Identify which cell holds the provided text, then report its (x, y) central coordinate. 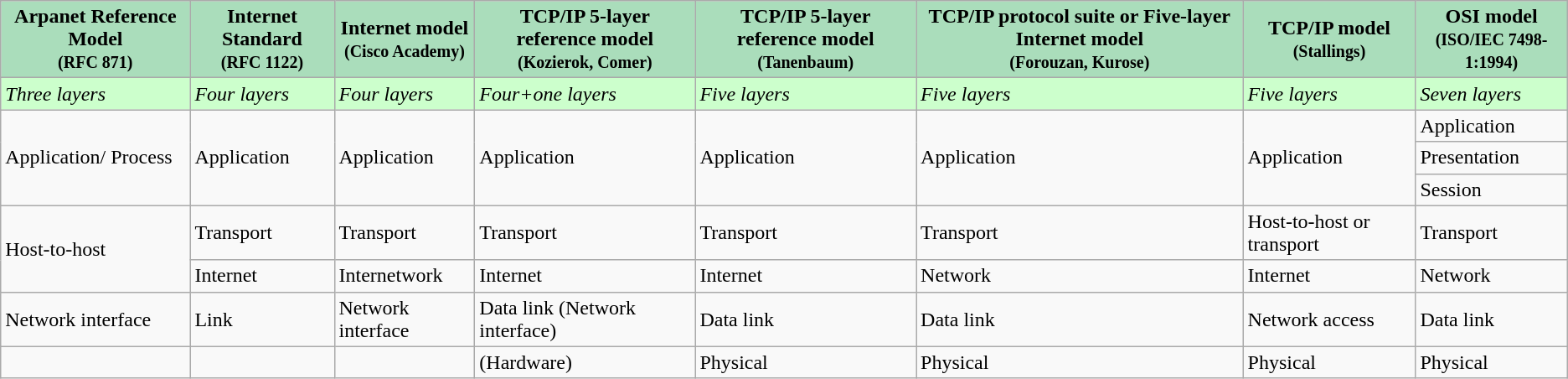
Session (1491, 189)
Data link (Network interface) (585, 319)
Network access (1329, 319)
Application/ Process (95, 158)
Four+one layers (585, 94)
Internet Standard(RFC 1122) (262, 39)
Link (262, 319)
Host-to-host or transport (1329, 233)
TCP/IP 5-layer reference model(Tanenbaum) (806, 39)
Host-to-host (95, 248)
TCP/IP protocol suite or Five-layer Internet model(Forouzan, Kurose) (1081, 39)
Arpanet Reference Model(RFC 871) (95, 39)
Three layers (95, 94)
Internet model(Cisco Academy) (405, 39)
(Hardware) (585, 362)
OSI model(ISO/IEC 7498-1:1994) (1491, 39)
TCP/IP 5-layer reference model(Kozierok, Comer) (585, 39)
Seven layers (1491, 94)
Internetwork (405, 276)
TCP/IP model(Stallings) (1329, 39)
Presentation (1491, 158)
